Capture the cell that displays the provided text and extract its [X, Y] central coordinate. 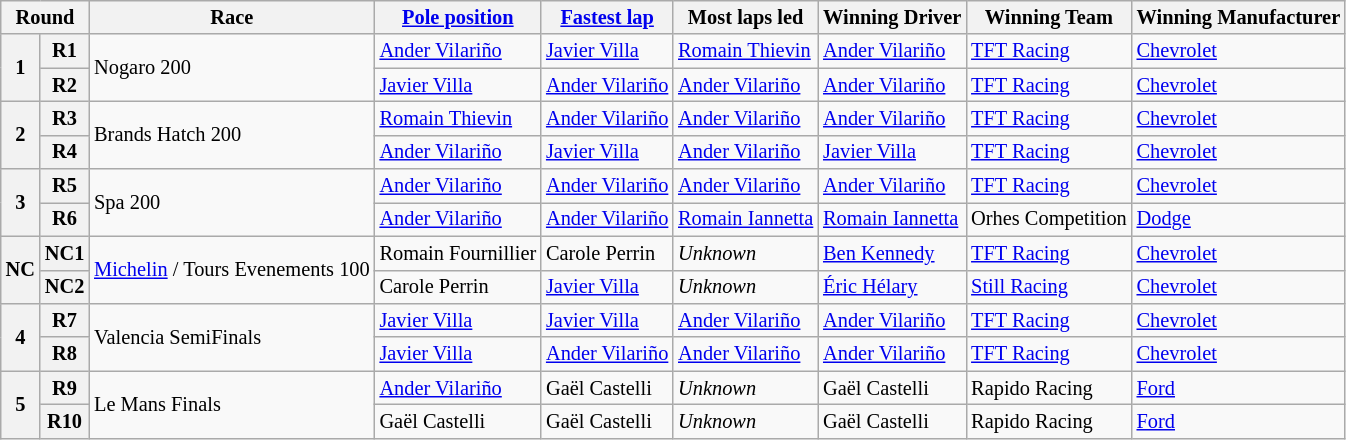
R2 [64, 85]
NC1 [64, 253]
NC [20, 270]
Dodge [1238, 219]
1 [20, 68]
Winning Driver [892, 17]
R6 [64, 219]
Race [232, 17]
R10 [64, 421]
R9 [64, 388]
4 [20, 336]
2 [20, 134]
R5 [64, 186]
R8 [64, 354]
Winning Team [1048, 17]
Pole position [458, 17]
R7 [64, 320]
Valencia SemiFinals [232, 336]
Spa 200 [232, 202]
Romain Fournillier [458, 253]
Nogaro 200 [232, 68]
R3 [64, 118]
Winning Manufacturer [1238, 17]
3 [20, 202]
Still Racing [1048, 287]
Orhes Competition [1048, 219]
NC2 [64, 287]
Michelin / Tours Evenements 100 [232, 270]
Round [45, 17]
R4 [64, 152]
Le Mans Finals [232, 404]
Éric Hélary [892, 287]
Fastest lap [607, 17]
R1 [64, 51]
5 [20, 404]
Brands Hatch 200 [232, 134]
Most laps led [746, 17]
Ben Kennedy [892, 253]
